Determine the [X, Y] coordinate at the center of the cell enclosing the given text.  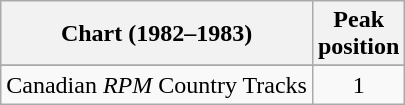
Canadian RPM Country Tracks [157, 85]
Chart (1982–1983) [157, 34]
1 [358, 85]
Peakposition [358, 34]
